Return (x, y) of the center of cell containing provided text 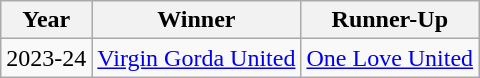
One Love United (390, 58)
Runner-Up (390, 20)
Year (46, 20)
2023-24 (46, 58)
Winner (196, 20)
Virgin Gorda United (196, 58)
